Capture the cell that displays the provided text and extract its (X, Y) central coordinate. 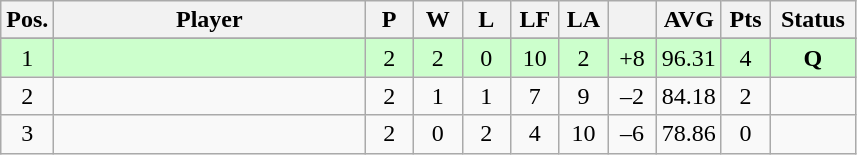
Player (210, 20)
P (390, 20)
9 (584, 96)
L (486, 20)
W (438, 20)
–2 (632, 96)
7 (536, 96)
Q (813, 58)
+8 (632, 58)
84.18 (688, 96)
96.31 (688, 58)
Status (813, 20)
LA (584, 20)
3 (28, 134)
Pts (746, 20)
AVG (688, 20)
–6 (632, 134)
Pos. (28, 20)
LF (536, 20)
78.86 (688, 134)
